Pinpoint the cell where the given text exists, returning its [X, Y] midpoint coordinate. 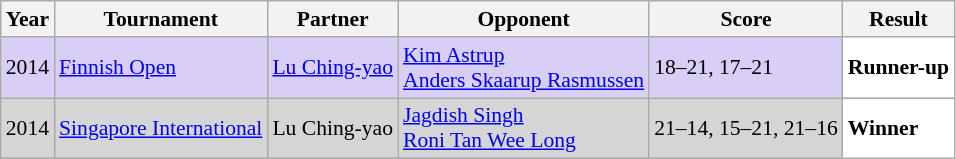
Runner-up [898, 68]
18–21, 17–21 [746, 68]
Singapore International [160, 128]
Partner [332, 19]
21–14, 15–21, 21–16 [746, 128]
Opponent [524, 19]
Winner [898, 128]
Jagdish Singh Roni Tan Wee Long [524, 128]
Kim Astrup Anders Skaarup Rasmussen [524, 68]
Tournament [160, 19]
Score [746, 19]
Result [898, 19]
Year [28, 19]
Finnish Open [160, 68]
